Identify which cell holds the provided text, then report its [X, Y] central coordinate. 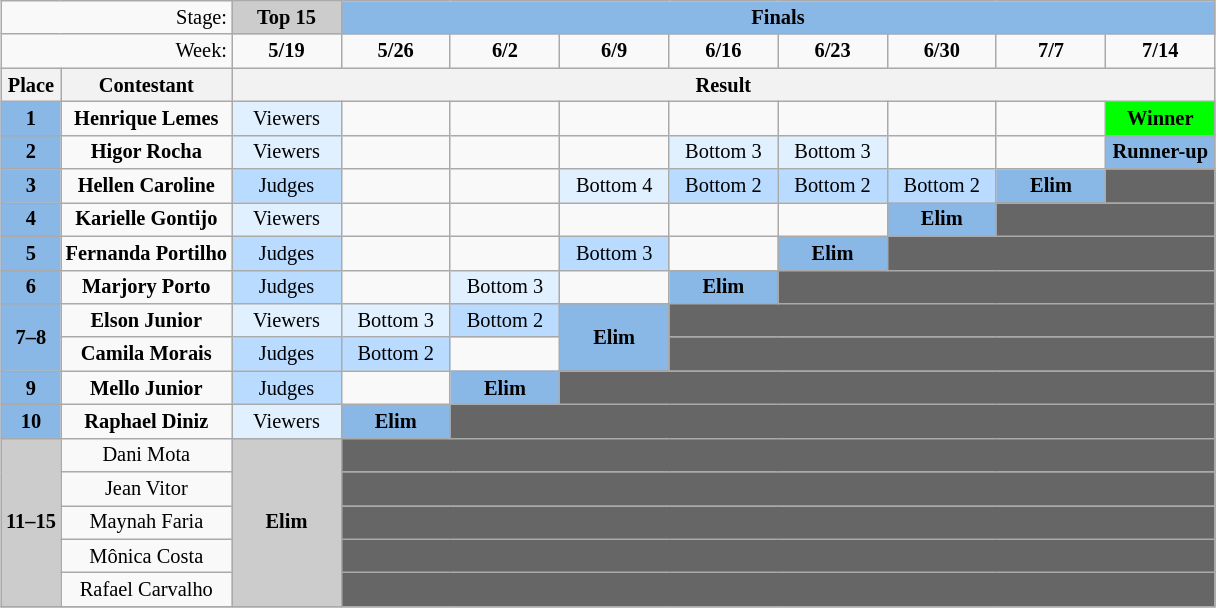
6/9 [614, 51]
Karielle Gontijo [146, 219]
Hellen Caroline [146, 186]
5/26 [396, 51]
Elson Junior [146, 320]
Runner-up [1160, 152]
10 [31, 421]
Week: [116, 51]
11–15 [31, 522]
6/30 [942, 51]
7/14 [1160, 51]
Mello Junior [146, 388]
Marjory Porto [146, 287]
Maynah Faria [146, 522]
Rafael Carvalho [146, 589]
9 [31, 388]
Bottom 4 [614, 186]
7–8 [31, 336]
Finals [778, 17]
5/19 [286, 51]
Top 15 [286, 17]
Dani Mota [146, 455]
4 [31, 219]
Mônica Costa [146, 556]
Winner [1160, 118]
Higor Rocha [146, 152]
Result [724, 85]
2 [31, 152]
Camila Morais [146, 354]
5 [31, 253]
Jean Vitor [146, 489]
Henrique Lemes [146, 118]
6 [31, 287]
Raphael Diniz [146, 421]
Stage: [116, 17]
3 [31, 186]
Fernanda Portilho [146, 253]
Place [31, 85]
Contestant [146, 85]
6/23 [832, 51]
6/2 [504, 51]
7/7 [1050, 51]
1 [31, 118]
6/16 [724, 51]
